Pinpoint the cell where the given text exists, returning its [x, y] midpoint coordinate. 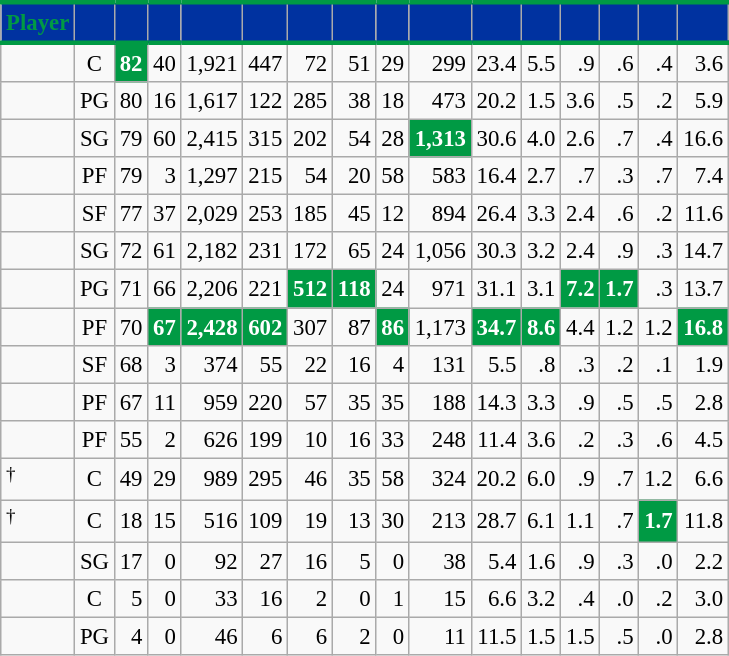
60 [164, 139]
1,617 [212, 101]
4.0 [542, 139]
30 [392, 521]
213 [440, 521]
5.9 [703, 101]
1,173 [440, 327]
1,921 [212, 62]
118 [354, 289]
51 [354, 62]
86 [392, 327]
299 [440, 62]
248 [440, 439]
3.0 [703, 599]
583 [440, 176]
295 [266, 479]
989 [212, 479]
12 [392, 214]
31.1 [496, 289]
14.3 [496, 402]
220 [266, 402]
8.6 [542, 327]
92 [212, 561]
11.6 [703, 214]
202 [310, 139]
1,313 [440, 139]
45 [354, 214]
221 [266, 289]
3.1 [542, 289]
374 [212, 364]
2,206 [212, 289]
11.4 [496, 439]
894 [440, 214]
4.4 [580, 327]
65 [354, 251]
13.7 [703, 289]
2.6 [580, 139]
7.4 [703, 176]
215 [266, 176]
87 [354, 327]
512 [310, 289]
1.1 [580, 521]
185 [310, 214]
19 [310, 521]
109 [266, 521]
27 [266, 561]
626 [212, 439]
77 [130, 214]
2,029 [212, 214]
6.0 [542, 479]
70 [130, 327]
22 [310, 364]
.8 [542, 364]
13 [354, 521]
1 [392, 599]
68 [130, 364]
324 [440, 479]
2,182 [212, 251]
2,428 [212, 327]
447 [266, 62]
66 [164, 289]
30.6 [496, 139]
40 [164, 62]
6.1 [542, 521]
172 [310, 251]
253 [266, 214]
.1 [658, 364]
2.2 [703, 561]
49 [130, 479]
199 [266, 439]
307 [310, 327]
16.8 [703, 327]
1,297 [212, 176]
285 [310, 101]
122 [266, 101]
16.6 [703, 139]
28 [392, 139]
7.2 [580, 289]
11.5 [496, 637]
473 [440, 101]
37 [164, 214]
17 [130, 561]
959 [212, 402]
1,056 [440, 251]
Player [38, 22]
82 [130, 62]
971 [440, 289]
2,415 [212, 139]
61 [164, 251]
315 [266, 139]
188 [440, 402]
57 [310, 402]
20 [354, 176]
28.7 [496, 521]
231 [266, 251]
4.5 [703, 439]
34.7 [496, 327]
80 [130, 101]
30.3 [496, 251]
71 [130, 289]
602 [266, 327]
131 [440, 364]
5.4 [496, 561]
2.7 [542, 176]
516 [212, 521]
1.6 [542, 561]
10 [310, 439]
16.4 [496, 176]
23.4 [496, 62]
14.7 [703, 251]
11.8 [703, 521]
1.9 [703, 364]
26.4 [496, 214]
